Return (x, y) of the center of cell containing provided text 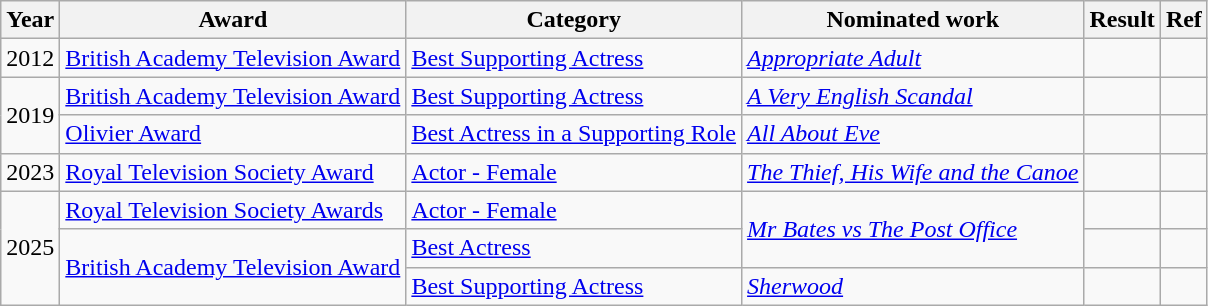
Royal Television Society Awards (233, 210)
2019 (30, 115)
A Very English Scandal (913, 96)
Royal Television Society Award (233, 172)
Award (233, 20)
All About Eve (913, 134)
2025 (30, 248)
Best Actress in a Supporting Role (574, 134)
2012 (30, 58)
Mr Bates vs The Post Office (913, 229)
Best Actress (574, 248)
Nominated work (913, 20)
Ref (1184, 20)
The Thief, His Wife and the Canoe (913, 172)
Year (30, 20)
Result (1122, 20)
Appropriate Adult (913, 58)
2023 (30, 172)
Category (574, 20)
Sherwood (913, 286)
Olivier Award (233, 134)
